Output the [X, Y] coordinate of the center of the cell containing the given text.  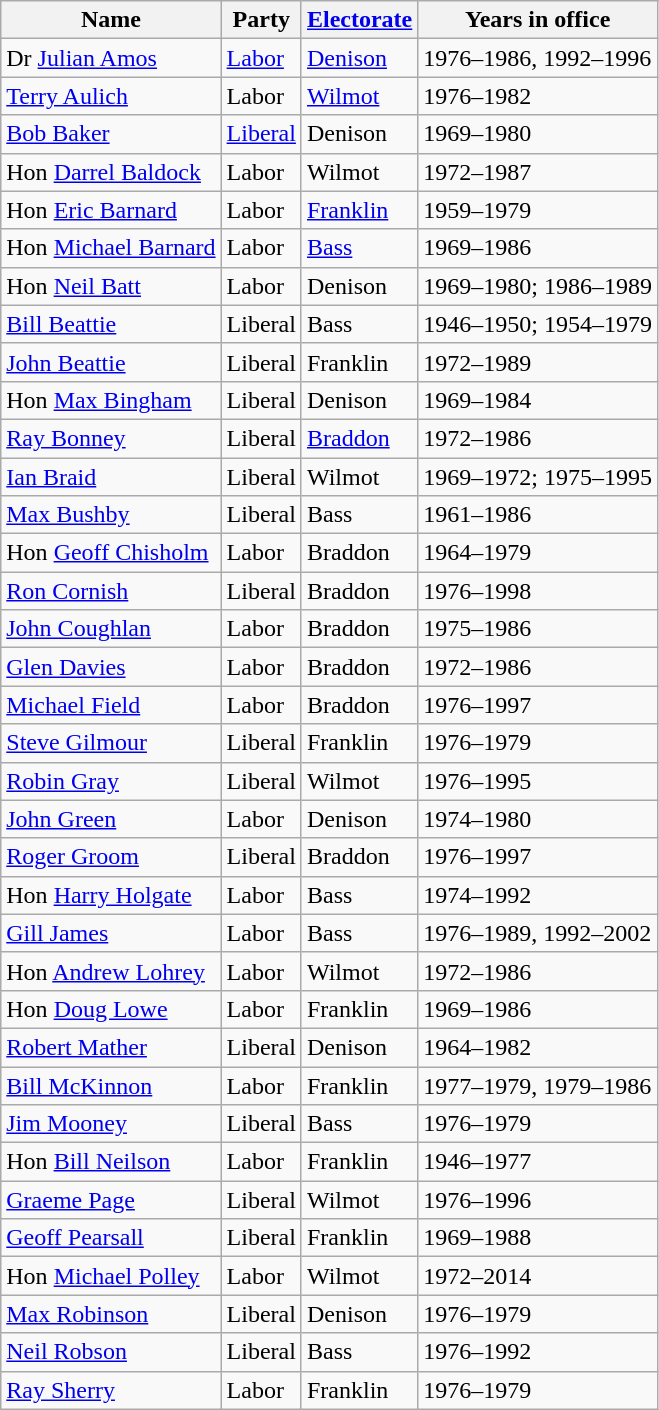
1976–1989, 1992–2002 [538, 933]
John Beattie [111, 362]
Graeme Page [111, 1200]
1974–1992 [538, 895]
Ian Braid [111, 477]
Terry Aulich [111, 96]
1964–1979 [538, 553]
John Coughlan [111, 629]
Ray Sherry [111, 1390]
Party [261, 20]
1964–1982 [538, 1047]
Hon Michael Barnard [111, 248]
Max Robinson [111, 1314]
1976–1992 [538, 1352]
1976–1995 [538, 781]
1974–1980 [538, 819]
Name [111, 20]
Glen Davies [111, 667]
Hon Neil Batt [111, 286]
1969–1980 [538, 134]
Hon Doug Lowe [111, 1009]
Max Bushby [111, 515]
1961–1986 [538, 515]
Jim Mooney [111, 1124]
Neil Robson [111, 1352]
1976–1996 [538, 1200]
Robert Mather [111, 1047]
1976–1986, 1992–1996 [538, 58]
1977–1979, 1979–1986 [538, 1085]
1976–1998 [538, 591]
Hon Max Bingham [111, 400]
1969–1984 [538, 400]
1946–1977 [538, 1162]
Electorate [359, 20]
Hon Bill Neilson [111, 1162]
Bill McKinnon [111, 1085]
Geoff Pearsall [111, 1238]
Hon Michael Polley [111, 1276]
1976–1982 [538, 96]
1959–1979 [538, 210]
1969–1980; 1986–1989 [538, 286]
1969–1988 [538, 1238]
John Green [111, 819]
Dr Julian Amos [111, 58]
Hon Harry Holgate [111, 895]
1972–1987 [538, 172]
Roger Groom [111, 857]
Bob Baker [111, 134]
Hon Eric Barnard [111, 210]
1969–1972; 1975–1995 [538, 477]
Bill Beattie [111, 324]
Hon Darrel Baldock [111, 172]
Hon Geoff Chisholm [111, 553]
Robin Gray [111, 781]
1975–1986 [538, 629]
Gill James [111, 933]
Hon Andrew Lohrey [111, 971]
Ron Cornish [111, 591]
Steve Gilmour [111, 743]
Years in office [538, 20]
1946–1950; 1954–1979 [538, 324]
Ray Bonney [111, 438]
1972–2014 [538, 1276]
Michael Field [111, 705]
1972–1989 [538, 362]
